Locate the cell with the specified text and output its [x, y] center coordinate. 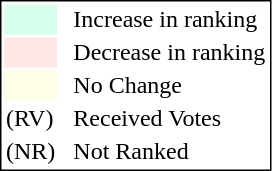
No Change [170, 85]
(NR) [30, 151]
Received Votes [170, 119]
Not Ranked [170, 151]
Decrease in ranking [170, 53]
(RV) [30, 119]
Increase in ranking [170, 19]
